Pinpoint the cell where the given text exists, returning its (X, Y) midpoint coordinate. 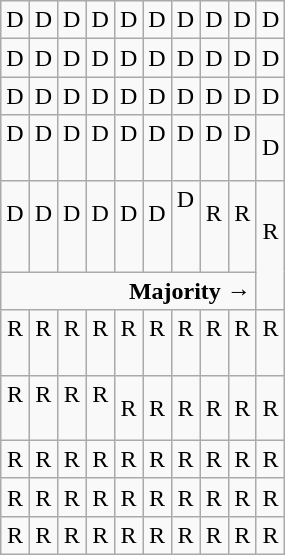
Majority → (129, 291)
